Capture the cell that displays the provided text and extract its (X, Y) central coordinate. 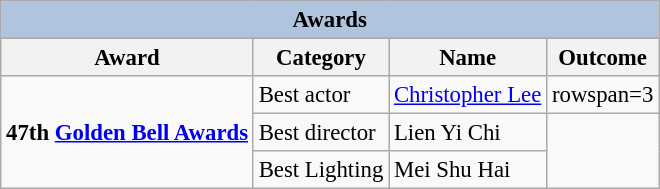
Name (468, 58)
47th Golden Bell Awards (128, 132)
Best director (320, 133)
Best actor (320, 95)
Awards (330, 20)
Lien Yi Chi (468, 133)
Mei Shu Hai (468, 170)
rowspan=3 (603, 95)
Best Lighting (320, 170)
Outcome (603, 58)
Award (128, 58)
Christopher Lee (468, 95)
Category (320, 58)
